Determine the (X, Y) coordinate at the center of the cell enclosing the given text.  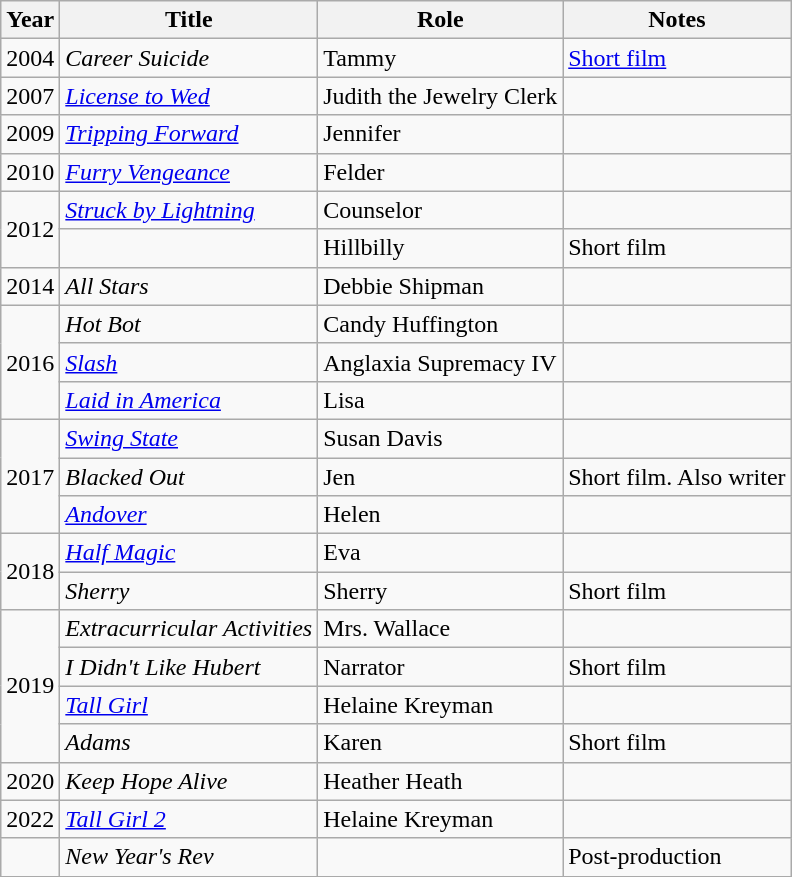
Jen (440, 477)
Tall Girl (189, 705)
Anglaxia Supremacy IV (440, 362)
Heather Heath (440, 781)
Extracurricular Activities (189, 629)
Adams (189, 743)
Short film. Also writer (677, 477)
2004 (30, 58)
Helen (440, 515)
Karen (440, 743)
Title (189, 20)
2019 (30, 686)
2012 (30, 229)
2018 (30, 572)
Andover (189, 515)
Hot Bot (189, 324)
2017 (30, 476)
Furry Vengeance (189, 172)
2016 (30, 362)
Swing State (189, 438)
Post-production (677, 857)
2020 (30, 781)
Mrs. Wallace (440, 629)
Jennifer (440, 134)
Hillbilly (440, 248)
Susan Davis (440, 438)
Debbie Shipman (440, 286)
2014 (30, 286)
Keep Hope Alive (189, 781)
Eva (440, 553)
Candy Huffington (440, 324)
Narrator (440, 667)
I Didn't Like Hubert (189, 667)
Judith the Jewelry Clerk (440, 96)
Tall Girl 2 (189, 819)
Role (440, 20)
Struck by Lightning (189, 210)
Tripping Forward (189, 134)
License to Wed (189, 96)
Laid in America (189, 400)
New Year's Rev (189, 857)
Slash (189, 362)
Blacked Out (189, 477)
Year (30, 20)
Counselor (440, 210)
2010 (30, 172)
2022 (30, 819)
Half Magic (189, 553)
Career Suicide (189, 58)
All Stars (189, 286)
Tammy (440, 58)
2007 (30, 96)
Felder (440, 172)
2009 (30, 134)
Notes (677, 20)
Lisa (440, 400)
